For the text-containing cell, return its midpoint in [x, y] coordinate format. 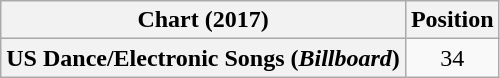
34 [452, 58]
Chart (2017) [204, 20]
US Dance/Electronic Songs (Billboard) [204, 58]
Position [452, 20]
